Find where the given text appears and provide that cell's center as [X, Y] coordinate. 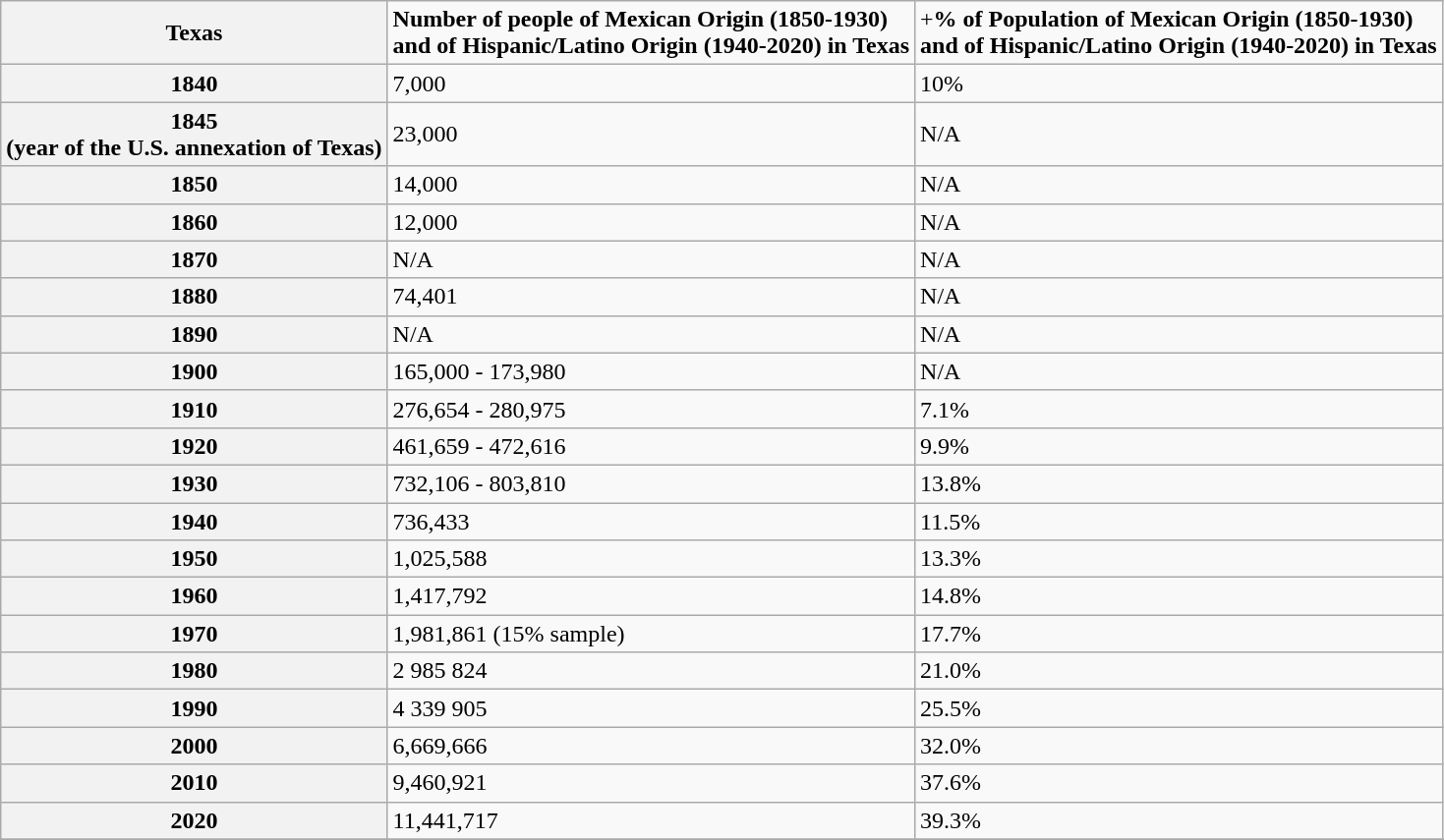
1850 [195, 185]
23,000 [651, 134]
2010 [195, 783]
1890 [195, 334]
1900 [195, 371]
1910 [195, 409]
Texas [195, 33]
2000 [195, 746]
11.5% [1179, 522]
39.3% [1179, 820]
1840 [195, 84]
+% of Population of Mexican Origin (1850-1930) and of Hispanic/Latino Origin (1940-2020) in Texas [1179, 33]
1860 [195, 222]
1990 [195, 708]
74,401 [651, 297]
17.7% [1179, 634]
1880 [195, 297]
4 339 905 [651, 708]
1845 (year of the U.S. annexation of Texas) [195, 134]
10% [1179, 84]
Number of people of Mexican Origin (1850-1930) and of Hispanic/Latino Origin (1940-2020) in Texas [651, 33]
37.6% [1179, 783]
14,000 [651, 185]
1970 [195, 634]
1950 [195, 559]
165,000 - 173,980 [651, 371]
736,433 [651, 522]
9,460,921 [651, 783]
1,981,861 (15% sample) [651, 634]
9.9% [1179, 446]
12,000 [651, 222]
7,000 [651, 84]
1,417,792 [651, 596]
1920 [195, 446]
1980 [195, 671]
13.3% [1179, 559]
276,654 - 280,975 [651, 409]
13.8% [1179, 483]
11,441,717 [651, 820]
7.1% [1179, 409]
1960 [195, 596]
1870 [195, 259]
25.5% [1179, 708]
2 985 824 [651, 671]
32.0% [1179, 746]
6,669,666 [651, 746]
1930 [195, 483]
461,659 - 472,616 [651, 446]
14.8% [1179, 596]
732,106 - 803,810 [651, 483]
1,025,588 [651, 559]
1940 [195, 522]
21.0% [1179, 671]
2020 [195, 820]
